Return the (X, Y) coordinate for the center point of the cell that contains the specified text.  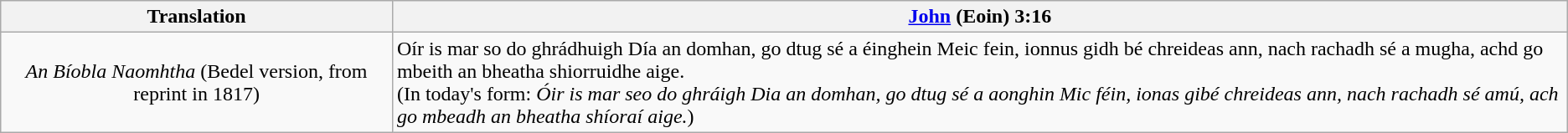
Translation (197, 17)
An Bíobla Naomhtha (Bedel version, from reprint in 1817) (197, 82)
John (Eoin) 3:16 (980, 17)
